From the cell containing the given text, extract its center point as [X, Y] coordinate. 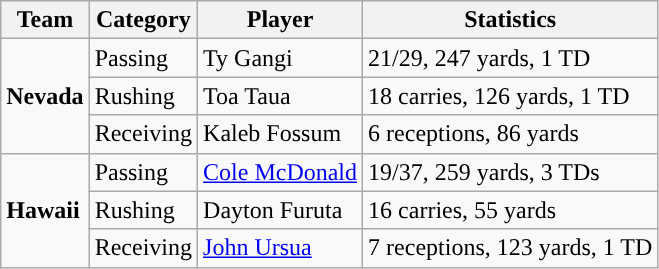
6 receptions, 86 yards [510, 134]
21/29, 247 yards, 1 TD [510, 58]
Category [143, 20]
Ty Gangi [280, 58]
Nevada [45, 96]
Toa Taua [280, 96]
Team [45, 20]
Cole McDonald [280, 172]
Statistics [510, 20]
John Ursua [280, 248]
Dayton Furuta [280, 210]
18 carries, 126 yards, 1 TD [510, 96]
19/37, 259 yards, 3 TDs [510, 172]
Kaleb Fossum [280, 134]
Hawaii [45, 210]
Player [280, 20]
7 receptions, 123 yards, 1 TD [510, 248]
16 carries, 55 yards [510, 210]
